Scan for the cell matching the given text and deliver its (X, Y) coordinate at center. 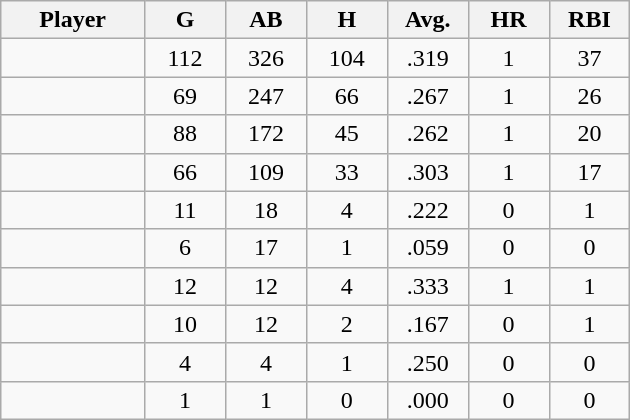
69 (186, 96)
6 (186, 248)
326 (266, 58)
Player (73, 20)
Avg. (428, 20)
2 (346, 324)
.222 (428, 210)
.262 (428, 134)
.319 (428, 58)
G (186, 20)
112 (186, 58)
88 (186, 134)
.267 (428, 96)
.303 (428, 172)
10 (186, 324)
.059 (428, 248)
11 (186, 210)
.000 (428, 400)
RBI (590, 20)
.333 (428, 286)
20 (590, 134)
26 (590, 96)
109 (266, 172)
HR (508, 20)
.167 (428, 324)
104 (346, 58)
AB (266, 20)
33 (346, 172)
.250 (428, 362)
247 (266, 96)
172 (266, 134)
37 (590, 58)
H (346, 20)
18 (266, 210)
45 (346, 134)
